Output the [X, Y] coordinate of the center of the cell containing the given text.  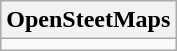
OpenSteetMaps [88, 20]
